For the text-containing cell, return its midpoint in (X, Y) coordinate format. 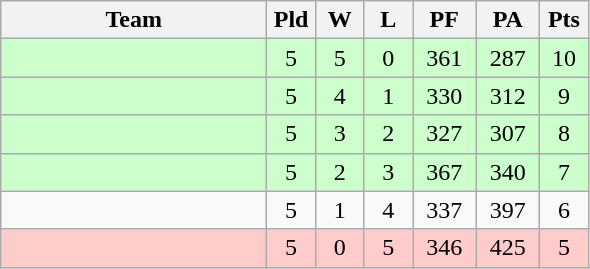
361 (444, 58)
PF (444, 20)
367 (444, 172)
PA (508, 20)
307 (508, 134)
Pts (564, 20)
9 (564, 96)
287 (508, 58)
337 (444, 210)
346 (444, 248)
7 (564, 172)
330 (444, 96)
397 (508, 210)
8 (564, 134)
Team (134, 20)
425 (508, 248)
W (340, 20)
340 (508, 172)
6 (564, 210)
L (388, 20)
327 (444, 134)
Pld (292, 20)
10 (564, 58)
312 (508, 96)
